Capture the cell that displays the provided text and extract its (x, y) central coordinate. 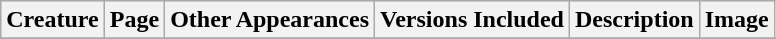
Creature (52, 20)
Image (736, 20)
Description (634, 20)
Other Appearances (270, 20)
Versions Included (472, 20)
Page (134, 20)
